For the text-containing cell, return its midpoint in (x, y) coordinate format. 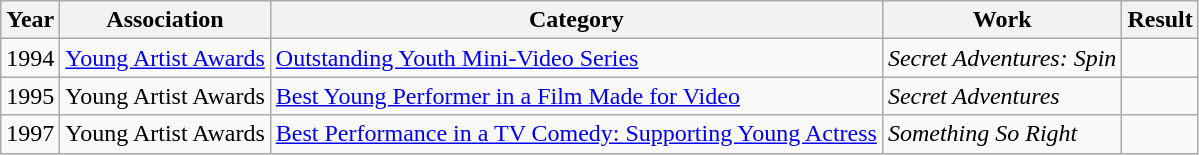
Association (165, 20)
1997 (30, 134)
Work (1002, 20)
Secret Adventures: Spin (1002, 58)
Result (1160, 20)
1994 (30, 58)
Outstanding Youth Mini-Video Series (576, 58)
Something So Right (1002, 134)
Year (30, 20)
Best Young Performer in a Film Made for Video (576, 96)
Category (576, 20)
1995 (30, 96)
Secret Adventures (1002, 96)
Best Performance in a TV Comedy: Supporting Young Actress (576, 134)
